Pinpoint the cell where the given text exists, returning its (x, y) midpoint coordinate. 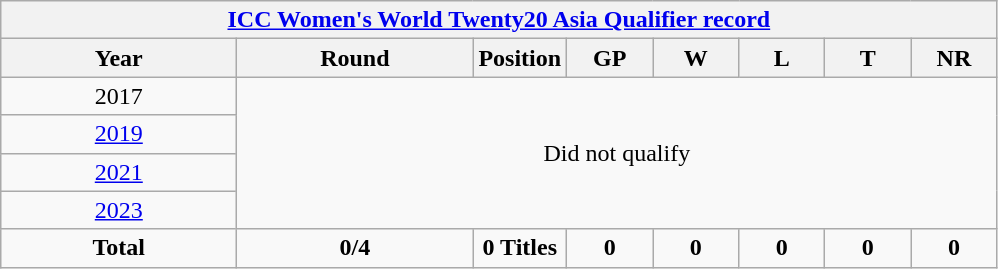
Total (119, 248)
0/4 (355, 248)
T (868, 58)
ICC Women's World Twenty20 Asia Qualifier record (499, 20)
NR (954, 58)
GP (610, 58)
2019 (119, 134)
Round (355, 58)
2021 (119, 172)
2023 (119, 210)
2017 (119, 96)
W (696, 58)
Did not qualify (617, 153)
0 Titles (520, 248)
Year (119, 58)
L (782, 58)
Position (520, 58)
